Output the (X, Y) coordinate of the center of the cell containing the given text.  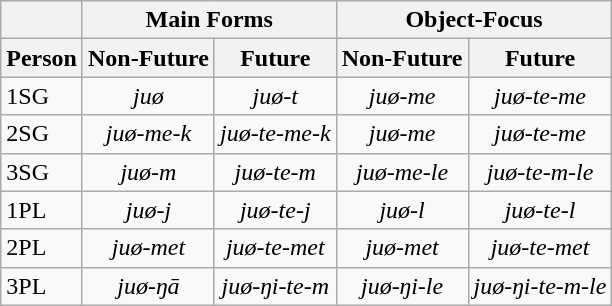
juø-l (402, 210)
juø-te-l (540, 210)
Main Forms (209, 20)
juø-m (148, 172)
Object-Focus (474, 20)
juø-te-m-le (540, 172)
juø-me-k (148, 134)
juø-ŋi-le (402, 286)
1SG (42, 96)
juø-te-j (275, 210)
1PL (42, 210)
juø-j (148, 210)
3PL (42, 286)
juø-te-me-k (275, 134)
3SG (42, 172)
juø-ŋi-te-m (275, 286)
juø-me-le (402, 172)
2SG (42, 134)
juø-ŋi-te-m-le (540, 286)
2PL (42, 248)
juø (148, 96)
juø-ŋā (148, 286)
juø-te-m (275, 172)
juø-t (275, 96)
Person (42, 58)
